Detect which cell encompasses the target text, then output its (X, Y) center coordinate. 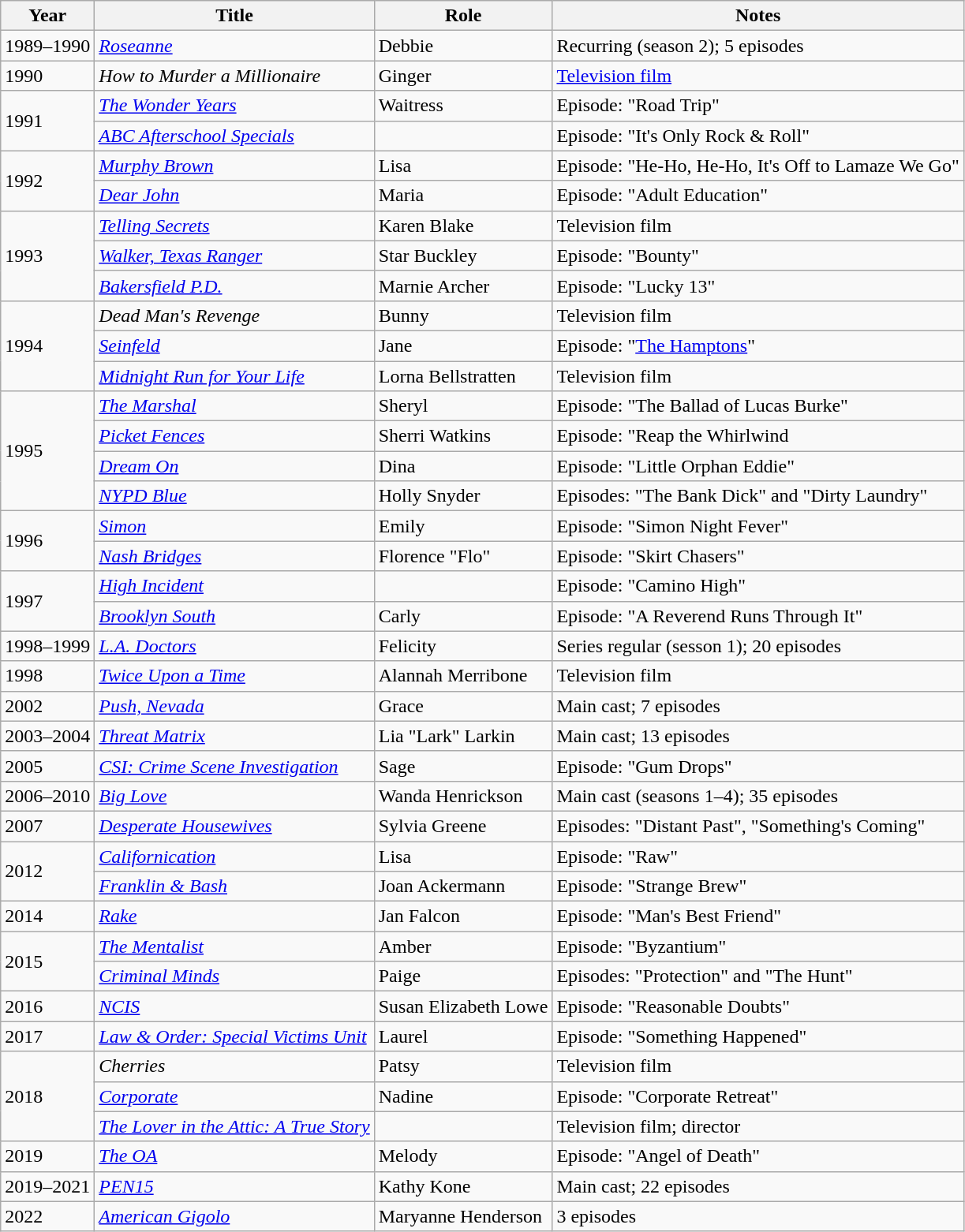
Dear John (234, 196)
Brooklyn South (234, 616)
1998 (47, 676)
Lia "Lark" Larkin (463, 736)
Nadine (463, 1096)
2006–2010 (47, 796)
Debbie (463, 46)
1989–1990 (47, 46)
Nash Bridges (234, 556)
Law & Order: Special Victims Unit (234, 1036)
Maria (463, 196)
Episode: "Something Happened" (757, 1036)
1990 (47, 76)
CSI: Crime Scene Investigation (234, 766)
2014 (47, 917)
Alannah Merribone (463, 676)
Episode: "Bounty" (757, 256)
Episode: "Reap the Whirlwind (757, 436)
2005 (47, 766)
2007 (47, 826)
Episode: "Gum Drops" (757, 766)
Wanda Henrickson (463, 796)
Patsy (463, 1066)
Star Buckley (463, 256)
Paige (463, 976)
Kathy Kone (463, 1186)
Episode: "Camino High" (757, 586)
Felicity (463, 646)
Maryanne Henderson (463, 1216)
Twice Upon a Time (234, 676)
1997 (47, 601)
Episode: "A Reverend Runs Through It" (757, 616)
The Lover in the Attic: A True Story (234, 1126)
Main cast; 22 episodes (757, 1186)
Episode: "Angel of Death" (757, 1156)
1995 (47, 451)
Episode: "Little Orphan Eddie" (757, 466)
Main cast; 7 episodes (757, 706)
1994 (47, 345)
Corporate (234, 1096)
Susan Elizabeth Lowe (463, 1006)
Picket Fences (234, 436)
ABC Afterschool Specials (234, 136)
Franklin & Bash (234, 887)
Holly Snyder (463, 496)
Lorna Bellstratten (463, 376)
Episode: "It's Only Rock & Roll" (757, 136)
Episode: "The Hamptons" (757, 345)
Episode: "Byzantium" (757, 946)
Series regular (sesson 1); 20 episodes (757, 646)
2015 (47, 961)
High Incident (234, 586)
Sage (463, 766)
Murphy Brown (234, 166)
American Gigolo (234, 1216)
The Marshal (234, 406)
Role (463, 16)
2002 (47, 706)
2022 (47, 1216)
2012 (47, 871)
Jan Falcon (463, 917)
Roseanne (234, 46)
NCIS (234, 1006)
Sheryl (463, 406)
The Wonder Years (234, 106)
Episode: "The Ballad of Lucas Burke" (757, 406)
NYPD Blue (234, 496)
Seinfeld (234, 345)
2018 (47, 1096)
Episode: "Skirt Chasers" (757, 556)
1992 (47, 181)
Episodes: "The Bank Dick" and "Dirty Laundry" (757, 496)
2016 (47, 1006)
Year (47, 16)
Cherries (234, 1066)
Episode: "Adult Education" (757, 196)
PEN15 (234, 1186)
1993 (47, 256)
Episode: "Simon Night Fever" (757, 526)
Episodes: "Protection" and "The Hunt" (757, 976)
Grace (463, 706)
Midnight Run for Your Life (234, 376)
Episode: "Strange Brew" (757, 887)
Bakersfield P.D. (234, 286)
Carly (463, 616)
3 episodes (757, 1216)
Notes (757, 16)
Jane (463, 345)
Sylvia Greene (463, 826)
Dream On (234, 466)
Episode: "He-Ho, He-Ho, It's Off to Lamaze We Go" (757, 166)
2019 (47, 1156)
Episode: "Road Trip" (757, 106)
Criminal Minds (234, 976)
Main cast (seasons 1–4); 35 episodes (757, 796)
Marnie Archer (463, 286)
Laurel (463, 1036)
Emily (463, 526)
Walker, Texas Ranger (234, 256)
Dina (463, 466)
Title (234, 16)
2017 (47, 1036)
Main cast; 13 episodes (757, 736)
Bunny (463, 315)
Rake (234, 917)
Threat Matrix (234, 736)
Episode: "Corporate Retreat" (757, 1096)
Waitress (463, 106)
1998–1999 (47, 646)
Amber (463, 946)
Desperate Housewives (234, 826)
Episode: "Lucky 13" (757, 286)
How to Murder a Millionaire (234, 76)
1996 (47, 541)
The Mentalist (234, 946)
Episode: "Man's Best Friend" (757, 917)
Melody (463, 1156)
Television film; director (757, 1126)
Simon (234, 526)
Episode: "Reasonable Doubts" (757, 1006)
Episode: "Raw" (757, 856)
Recurring (season 2); 5 episodes (757, 46)
1991 (47, 121)
L.A. Doctors (234, 646)
2019–2021 (47, 1186)
Big Love (234, 796)
The OA (234, 1156)
Push, Nevada (234, 706)
2003–2004 (47, 736)
Sherri Watkins (463, 436)
Episodes: "Distant Past", "Something's Coming" (757, 826)
Karen Blake (463, 226)
Joan Ackermann (463, 887)
Florence "Flo" (463, 556)
Ginger (463, 76)
Telling Secrets (234, 226)
Dead Man's Revenge (234, 315)
Californication (234, 856)
